Determine the [x, y] coordinate at the center of the cell enclosing the given text.  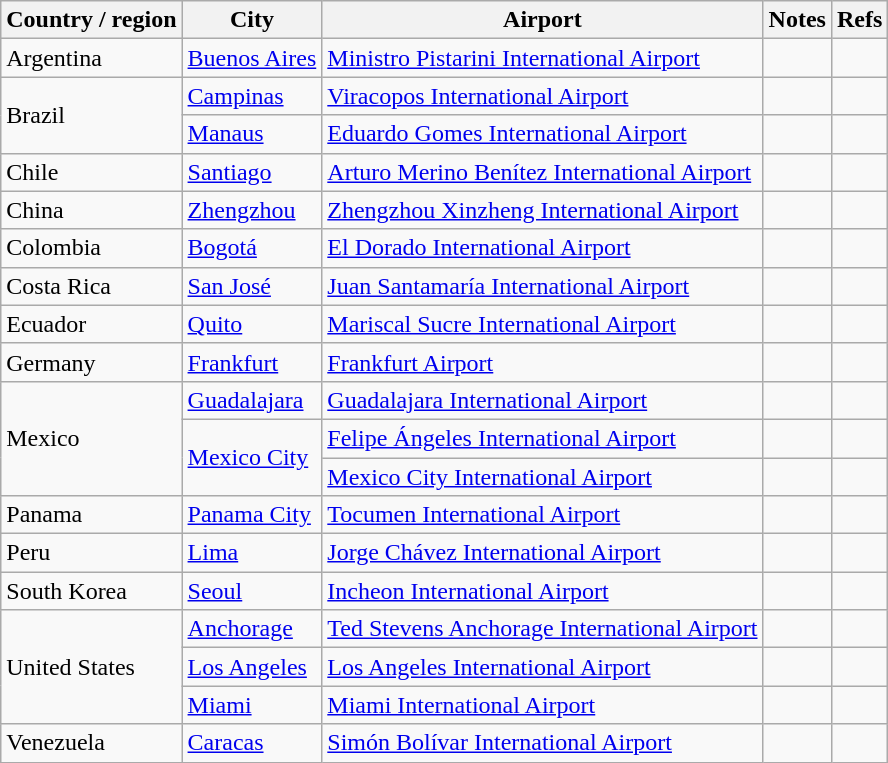
Frankfurt [252, 362]
Manaus [252, 134]
Peru [92, 553]
San José [252, 286]
Panama [92, 515]
Argentina [92, 58]
Caracas [252, 743]
Miami International Airport [542, 705]
Anchorage [252, 629]
Buenos Aires [252, 58]
Tocumen International Airport [542, 515]
Panama City [252, 515]
South Korea [92, 591]
Chile [92, 172]
United States [92, 667]
Guadalajara [252, 400]
Notes [797, 20]
Los Angeles [252, 667]
Felipe Ángeles International Airport [542, 438]
Quito [252, 324]
Guadalajara International Airport [542, 400]
Incheon International Airport [542, 591]
Ted Stevens Anchorage International Airport [542, 629]
Mexico City [252, 457]
Zhengzhou [252, 210]
Jorge Chávez International Airport [542, 553]
Brazil [92, 115]
Seoul [252, 591]
Airport [542, 20]
Juan Santamaría International Airport [542, 286]
Germany [92, 362]
Zhengzhou Xinzheng International Airport [542, 210]
China [92, 210]
Eduardo Gomes International Airport [542, 134]
Country / region [92, 20]
Miami [252, 705]
Viracopos International Airport [542, 96]
Lima [252, 553]
Santiago [252, 172]
Mariscal Sucre International Airport [542, 324]
Simón Bolívar International Airport [542, 743]
Bogotá [252, 248]
Refs [859, 20]
El Dorado International Airport [542, 248]
Ministro Pistarini International Airport [542, 58]
Arturo Merino Benítez International Airport [542, 172]
Campinas [252, 96]
Frankfurt Airport [542, 362]
City [252, 20]
Venezuela [92, 743]
Colombia [92, 248]
Mexico [92, 438]
Ecuador [92, 324]
Mexico City International Airport [542, 477]
Costa Rica [92, 286]
Los Angeles International Airport [542, 667]
